Search for the cell housing the specified text and yield its [X, Y] center coordinate. 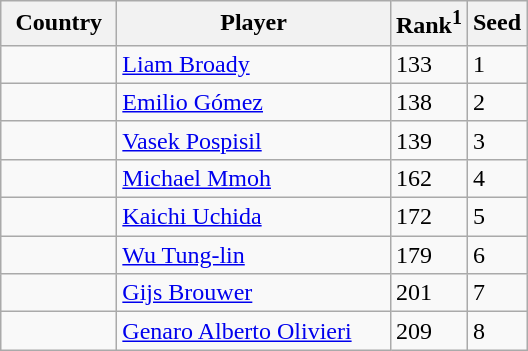
Rank1 [428, 24]
7 [496, 293]
138 [428, 102]
Wu Tung-lin [254, 255]
Michael Mmoh [254, 178]
Emilio Gómez [254, 102]
5 [496, 217]
139 [428, 140]
133 [428, 64]
201 [428, 293]
Seed [496, 24]
Liam Broady [254, 64]
Player [254, 24]
209 [428, 331]
4 [496, 178]
Vasek Pospisil [254, 140]
6 [496, 255]
8 [496, 331]
172 [428, 217]
Gijs Brouwer [254, 293]
Kaichi Uchida [254, 217]
Genaro Alberto Olivieri [254, 331]
2 [496, 102]
179 [428, 255]
1 [496, 64]
3 [496, 140]
Country [59, 24]
162 [428, 178]
